Output the (X, Y) coordinate of the center of the cell containing the given text.  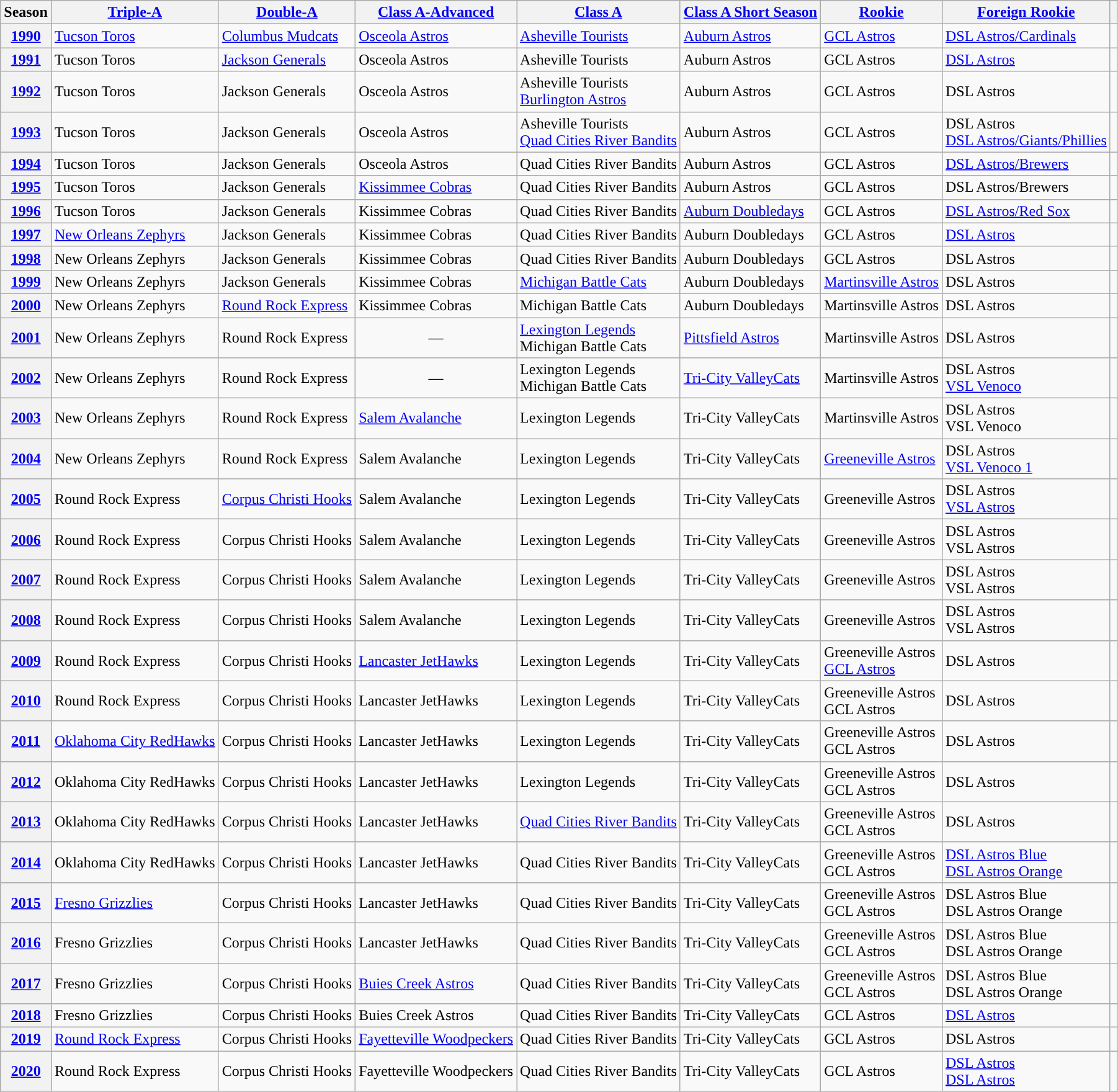
Class A Short Season (750, 12)
2020 (26, 1071)
2019 (26, 1039)
1994 (26, 164)
2015 (26, 902)
2007 (26, 580)
2001 (26, 338)
2000 (26, 305)
1995 (26, 187)
2016 (26, 943)
2014 (26, 862)
1992 (26, 92)
Triple-A (135, 12)
DSL AstrosVSL Venoco 1 (1026, 459)
Season (26, 12)
2013 (26, 821)
Foreign Rookie (1026, 12)
Class A-Advanced (436, 12)
Asheville TouristsBurlington Astros (599, 92)
2008 (26, 620)
2017 (26, 983)
2006 (26, 540)
DSL Astros/Cardinals (1026, 36)
2011 (26, 741)
Rookie (882, 12)
DSL AstrosDSL Astros/Giants/Phillies (1026, 132)
1993 (26, 132)
DSL Astros/Red Sox (1026, 211)
2003 (26, 418)
Pittsfield Astros (750, 338)
2009 (26, 660)
2005 (26, 499)
Double-A (287, 12)
1998 (26, 258)
2010 (26, 701)
1996 (26, 211)
2004 (26, 459)
Columbus Mudcats (287, 36)
1999 (26, 282)
1990 (26, 36)
DSL AstrosDSL Astros (1026, 1071)
2018 (26, 1016)
2012 (26, 782)
2002 (26, 378)
Asheville TouristsQuad Cities River Bandits (599, 132)
1991 (26, 60)
1997 (26, 235)
Class A (599, 12)
